Detect which cell encompasses the target text, then output its (x, y) center coordinate. 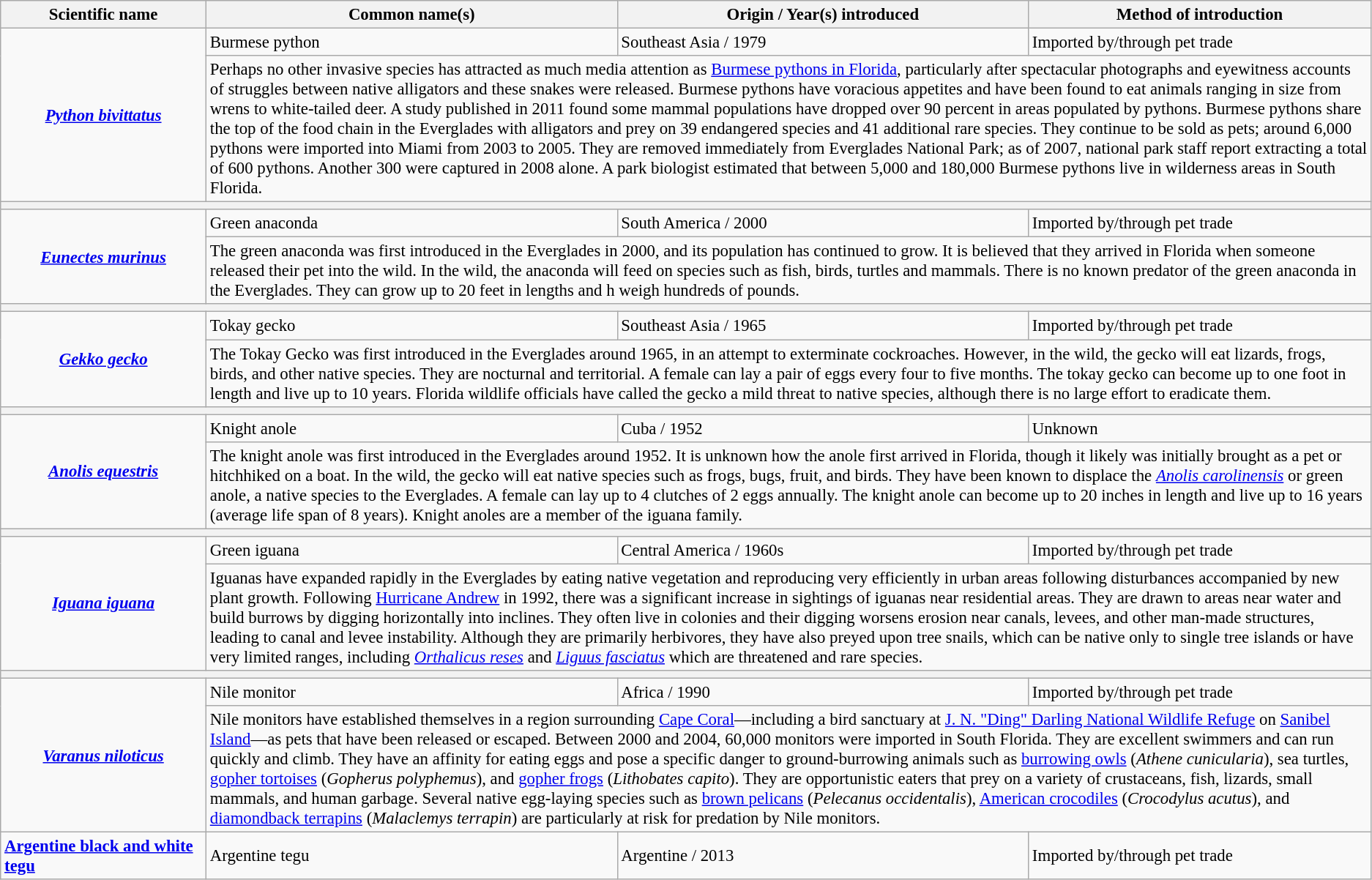
Burmese python (412, 42)
Gekko gecko (104, 359)
Anolis equestris (104, 471)
Scientific name (104, 15)
Unknown (1200, 428)
Varanus niloticus (104, 755)
Argentine tegu (412, 857)
Argentine / 2013 (823, 857)
Nile monitor (412, 692)
Method of introduction (1200, 15)
Iguana iguana (104, 603)
Python bivittatus (104, 116)
Tokay gecko (412, 326)
Argentine black and white tegu (104, 857)
Green iguana (412, 551)
Southeast Asia / 1979 (823, 42)
Cuba / 1952 (823, 428)
Common name(s) (412, 15)
Knight anole (412, 428)
Green anaconda (412, 223)
Origin / Year(s) introduced (823, 15)
Eunectes murinus (104, 256)
Central America / 1960s (823, 551)
Southeast Asia / 1965 (823, 326)
Africa / 1990 (823, 692)
South America / 2000 (823, 223)
